Return [X, Y] of the center of cell containing provided text 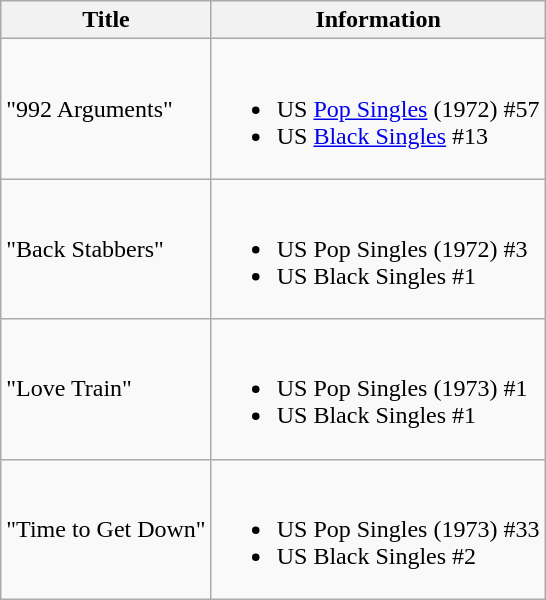
"Time to Get Down" [106, 529]
US Pop Singles (1973) #33US Black Singles #2 [378, 529]
"992 Arguments" [106, 109]
US Pop Singles (1972) #57US Black Singles #13 [378, 109]
"Back Stabbers" [106, 249]
Title [106, 20]
US Pop Singles (1973) #1US Black Singles #1 [378, 389]
"Love Train" [106, 389]
Information [378, 20]
US Pop Singles (1972) #3US Black Singles #1 [378, 249]
